Scan for the cell matching the given text and deliver its [X, Y] coordinate at center. 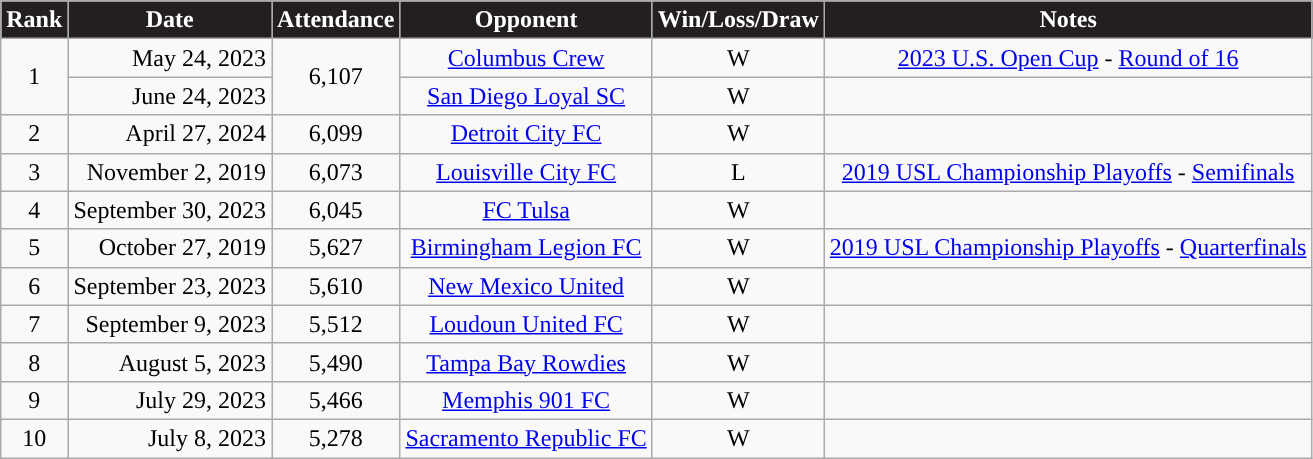
Memphis 901 FC [526, 400]
5,512 [336, 324]
FC Tulsa [526, 210]
3 [34, 172]
August 5, 2023 [170, 362]
September 9, 2023 [170, 324]
10 [34, 438]
Detroit City FC [526, 134]
Columbus Crew [526, 58]
September 30, 2023 [170, 210]
6,073 [336, 172]
2019 USL Championship Playoffs - Quarterfinals [1068, 248]
October 27, 2019 [170, 248]
6,045 [336, 210]
July 8, 2023 [170, 438]
9 [34, 400]
1 [34, 77]
Win/Loss/Draw [738, 20]
6,107 [336, 77]
8 [34, 362]
2019 USL Championship Playoffs - Semifinals [1068, 172]
7 [34, 324]
6 [34, 286]
New Mexico United [526, 286]
2 [34, 134]
Loudoun United FC [526, 324]
July 29, 2023 [170, 400]
April 27, 2024 [170, 134]
May 24, 2023 [170, 58]
5,278 [336, 438]
Sacramento Republic FC [526, 438]
6,099 [336, 134]
Louisville City FC [526, 172]
2023 U.S. Open Cup - Round of 16 [1068, 58]
June 24, 2023 [170, 96]
Notes [1068, 20]
5,627 [336, 248]
Birmingham Legion FC [526, 248]
Opponent [526, 20]
Rank [34, 20]
Attendance [336, 20]
San Diego Loyal SC [526, 96]
Tampa Bay Rowdies [526, 362]
5,466 [336, 400]
Date [170, 20]
5 [34, 248]
November 2, 2019 [170, 172]
4 [34, 210]
September 23, 2023 [170, 286]
5,610 [336, 286]
5,490 [336, 362]
L [738, 172]
